Provide the [X, Y] coordinate of the cell's center where the given text is located.  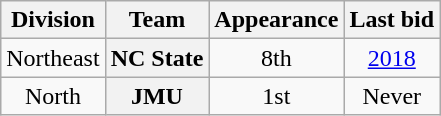
Appearance [276, 20]
Division [53, 20]
Last bid [392, 20]
Northeast [53, 58]
1st [276, 96]
2018 [392, 58]
JMU [157, 96]
8th [276, 58]
North [53, 96]
Never [392, 96]
Team [157, 20]
NC State [157, 58]
